Search for the cell housing the specified text and yield its [X, Y] center coordinate. 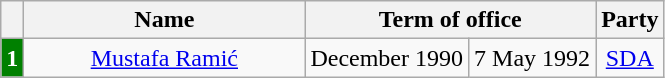
Party [630, 20]
Term of office [450, 20]
7 May 1992 [532, 58]
Name [164, 20]
SDA [630, 58]
December 1990 [387, 58]
Mustafa Ramić [164, 58]
1 [12, 58]
